Extract the (X, Y) coordinate from the center of the cell holding the provided text.  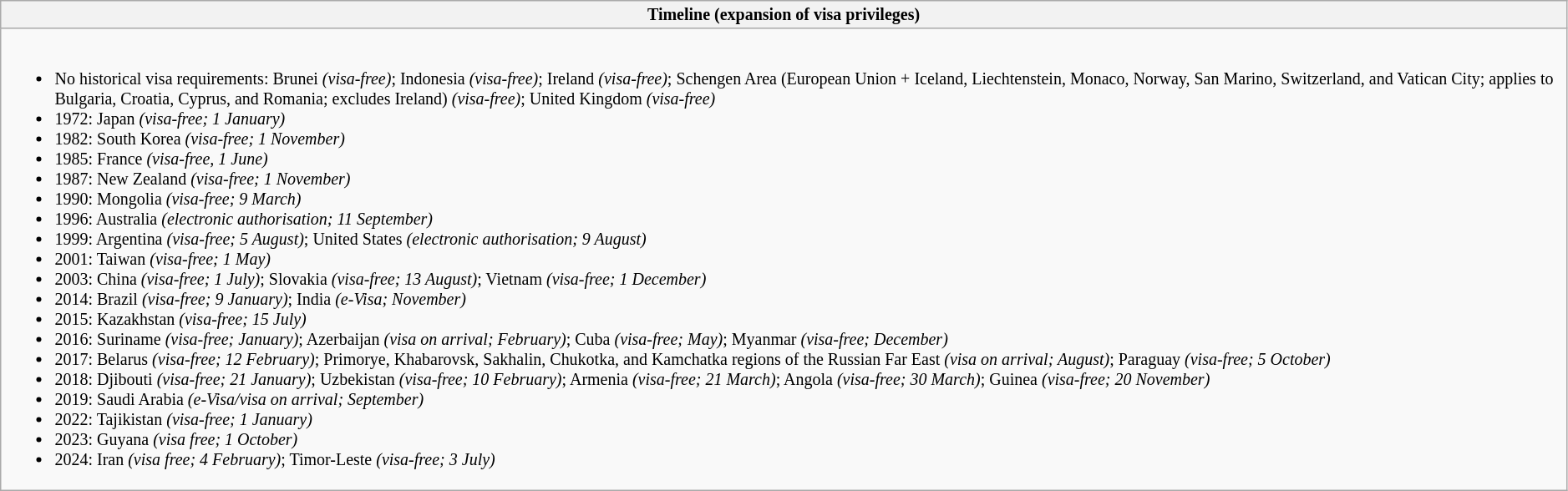
Timeline (expansion of visa privileges) (784, 15)
